Find where the given text appears and provide that cell's center as (X, Y) coordinate. 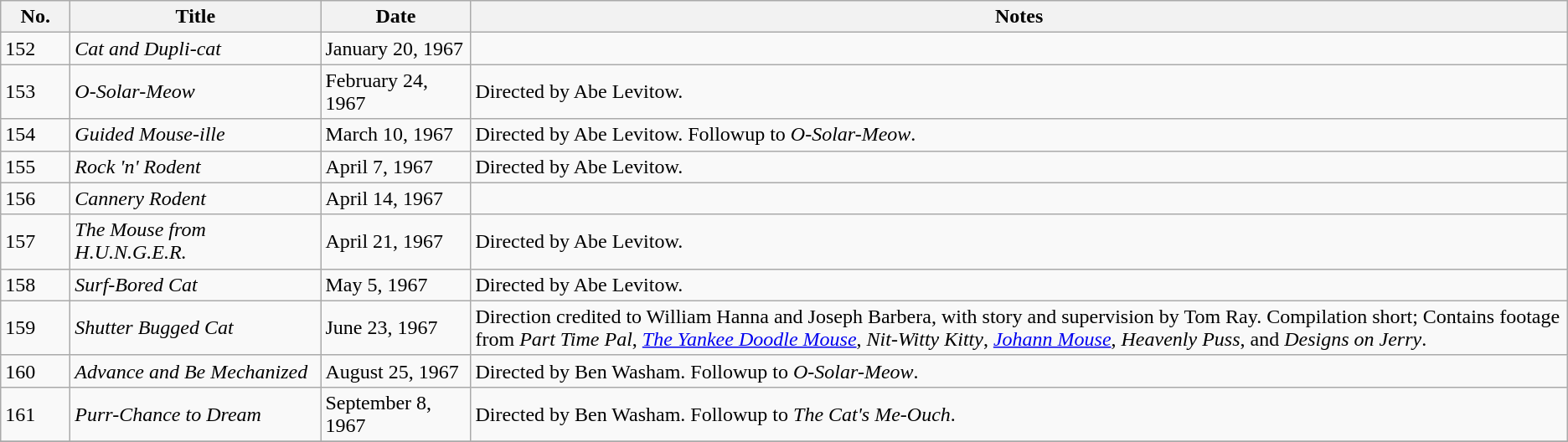
Rock 'n' Rodent (196, 167)
No. (35, 17)
April 21, 1967 (395, 241)
Advance and Be Mechanized (196, 371)
April 14, 1967 (395, 198)
Directed by Ben Washam. Followup to O-Solar-Meow. (1019, 371)
The Mouse from H.U.N.G.E.R. (196, 241)
August 25, 1967 (395, 371)
Shutter Bugged Cat (196, 328)
157 (35, 241)
May 5, 1967 (395, 285)
Guided Mouse-ille (196, 135)
February 24, 1967 (395, 92)
Purr-Chance to Dream (196, 414)
156 (35, 198)
September 8, 1967 (395, 414)
April 7, 1967 (395, 167)
159 (35, 328)
Title (196, 17)
O-Solar-Meow (196, 92)
161 (35, 414)
155 (35, 167)
Directed by Abe Levitow. Followup to O-Solar-Meow. (1019, 135)
160 (35, 371)
152 (35, 49)
March 10, 1967 (395, 135)
Notes (1019, 17)
Date (395, 17)
Cannery Rodent (196, 198)
Cat and Dupli-cat (196, 49)
Surf-Bored Cat (196, 285)
Directed by Ben Washam. Followup to The Cat's Me-Ouch. (1019, 414)
153 (35, 92)
June 23, 1967 (395, 328)
January 20, 1967 (395, 49)
154 (35, 135)
158 (35, 285)
